Search for the cell housing the specified text and yield its [x, y] center coordinate. 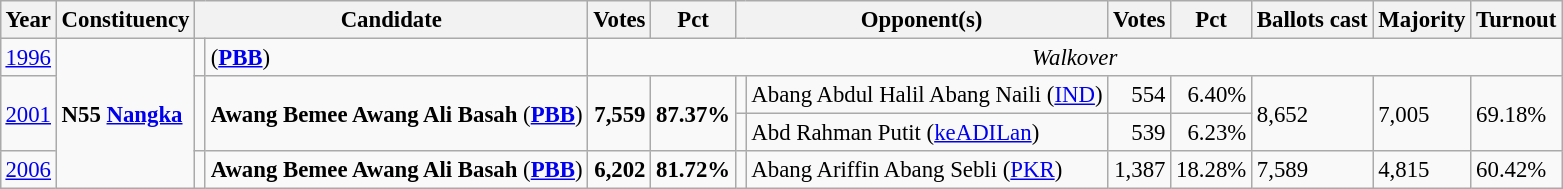
2001 [28, 114]
Constituency [125, 20]
Abang Abdul Halil Abang Naili (IND) [927, 95]
Abd Rahman Putit (keADILan) [927, 133]
18.28% [1212, 170]
Opponent(s) [921, 20]
6.40% [1212, 95]
554 [1140, 95]
Abang Ariffin Abang Sebli (PKR) [927, 170]
(PBB) [396, 57]
8,652 [1312, 114]
Candidate [392, 20]
Ballots cast [1312, 20]
1996 [28, 57]
7,559 [620, 114]
Year [28, 20]
4,815 [1422, 170]
Walkover [1075, 57]
6,202 [620, 170]
Turnout [1516, 20]
7,589 [1312, 170]
1,387 [1140, 170]
81.72% [694, 170]
60.42% [1516, 170]
7,005 [1422, 114]
69.18% [1516, 114]
539 [1140, 133]
N55 Nangka [125, 113]
2006 [28, 170]
87.37% [694, 114]
6.23% [1212, 133]
Majority [1422, 20]
